Identify which cell holds the provided text, then report its [X, Y] central coordinate. 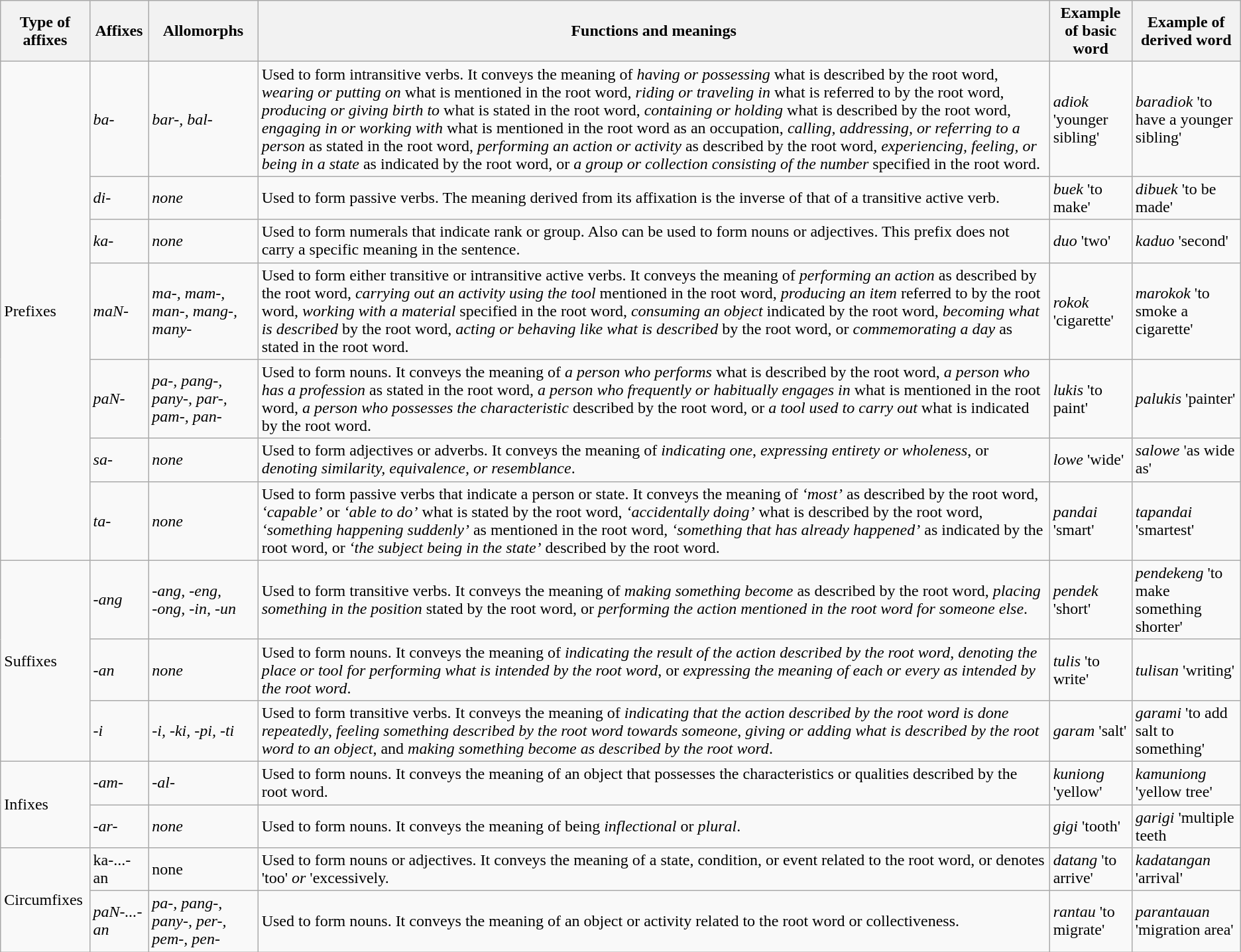
adiok 'younger sibling' [1091, 119]
kaduo 'second' [1186, 241]
Infixes [45, 804]
Functions and meanings [654, 31]
lukis 'to paint' [1091, 399]
ba- [119, 119]
-i [119, 731]
Example of basic word [1091, 31]
kuniong 'yellow' [1091, 782]
garami 'to add salt to something' [1186, 731]
kamuniong 'yellow tree' [1186, 782]
Used to form nouns or adjectives. It conveys the meaning of a state, condition, or event related to the root word, or denotes 'too' or 'excessively. [654, 870]
Prefixes [45, 311]
duo 'two' [1091, 241]
Suffixes [45, 660]
-ar- [119, 826]
Used to form nouns. It conveys the meaning of an object that possesses the characteristics or qualities described by the root word. [654, 782]
-ang, -eng,-ong, -in, -un [203, 599]
dibuek 'to be made' [1186, 198]
ta- [119, 521]
Used to form nouns. It conveys the meaning of an object or activity related to the root word or collectiveness. [654, 922]
lowe 'wide' [1091, 460]
tulisan 'writing' [1186, 670]
rokok 'cigarette' [1091, 311]
kadatangan 'arrival' [1186, 870]
palukis 'painter' [1186, 399]
garam 'salt' [1091, 731]
-i, -ki, -pi, -ti [203, 731]
ka- [119, 241]
sa- [119, 460]
maN- [119, 311]
baradiok 'to have a younger sibling' [1186, 119]
gigi 'tooth' [1091, 826]
Example of derived word [1186, 31]
Used to form passive verbs. The meaning derived from its affixation is the inverse of that of a transitive active verb. [654, 198]
ka-...-an [119, 870]
rantau 'to migrate' [1091, 922]
salowe 'as wide as' [1186, 460]
paN- [119, 399]
bar-, bal- [203, 119]
buek 'to make' [1091, 198]
pendekeng 'to make something shorter' [1186, 599]
tulis 'to write' [1091, 670]
pandai 'smart' [1091, 521]
parantauan 'migration area' [1186, 922]
paN-...-an [119, 922]
garigi 'multiple teeth [1186, 826]
datang 'to arrive' [1091, 870]
tapandai 'smartest' [1186, 521]
Affixes [119, 31]
di- [119, 198]
-am- [119, 782]
Allomorphs [203, 31]
pa-, pang-, pany-, per-, pem-, pen- [203, 922]
pendek 'short' [1091, 599]
-al- [203, 782]
ma-, mam-, man-, mang-, many- [203, 311]
-ang [119, 599]
Circumfixes [45, 900]
Used to form nouns. It conveys the meaning of being inflectional or plural. [654, 826]
pa-, pang-, pany-, par-, pam-, pan- [203, 399]
Type of affixes [45, 31]
-an [119, 670]
marokok 'to smoke a cigarette' [1186, 311]
